Locate the cell with the specified text and output its [X, Y] center coordinate. 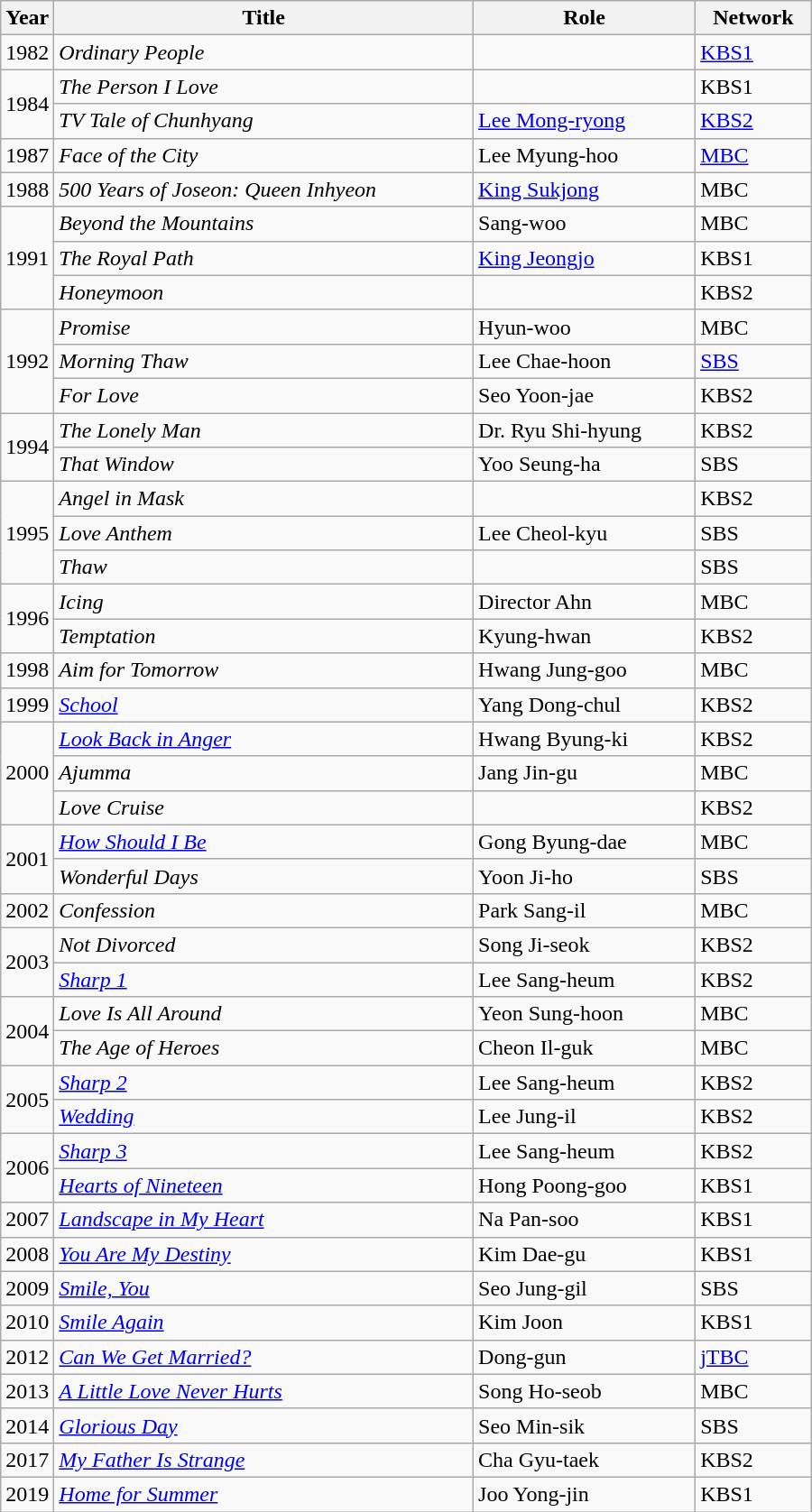
2007 [27, 1220]
Lee Jung-il [585, 1117]
You Are My Destiny [263, 1254]
Cha Gyu-taek [585, 1460]
Yoon Ji-ho [585, 876]
The Person I Love [263, 87]
2014 [27, 1425]
Angel in Mask [263, 499]
Temptation [263, 636]
Ajumma [263, 773]
Glorious Day [263, 1425]
Not Divorced [263, 945]
Landscape in My Heart [263, 1220]
2017 [27, 1460]
The Royal Path [263, 258]
Sharp 1 [263, 979]
Hwang Jung-goo [585, 670]
Kim Dae-gu [585, 1254]
Seo Min-sik [585, 1425]
1995 [27, 533]
1982 [27, 52]
Hyun-woo [585, 327]
Look Back in Anger [263, 739]
Yang Dong-chul [585, 705]
King Jeongjo [585, 258]
Sharp 3 [263, 1151]
1987 [27, 155]
Smile Again [263, 1323]
A Little Love Never Hurts [263, 1391]
TV Tale of Chunhyang [263, 121]
Dong-gun [585, 1357]
Role [585, 18]
Wonderful Days [263, 876]
Lee Chae-hoon [585, 361]
Morning Thaw [263, 361]
2000 [27, 773]
2013 [27, 1391]
2001 [27, 859]
Ordinary People [263, 52]
Sharp 2 [263, 1083]
2012 [27, 1357]
2003 [27, 962]
School [263, 705]
Thaw [263, 567]
Yeon Sung-hoon [585, 1014]
Kim Joon [585, 1323]
Can We Get Married? [263, 1357]
2008 [27, 1254]
500 Years of Joseon: Queen Inhyeon [263, 189]
Beyond the Mountains [263, 224]
Hearts of Nineteen [263, 1185]
Song Ji-seok [585, 945]
1999 [27, 705]
Confession [263, 910]
1988 [27, 189]
Jang Jin-gu [585, 773]
Hwang Byung-ki [585, 739]
Promise [263, 327]
2009 [27, 1288]
1996 [27, 619]
That Window [263, 465]
Love Cruise [263, 807]
Home for Summer [263, 1494]
Gong Byung-dae [585, 842]
Joo Yong-jin [585, 1494]
Lee Cheol-kyu [585, 533]
Sang-woo [585, 224]
Hong Poong-goo [585, 1185]
2006 [27, 1168]
Icing [263, 602]
jTBC [754, 1357]
Lee Mong-ryong [585, 121]
Kyung-hwan [585, 636]
My Father Is Strange [263, 1460]
1992 [27, 361]
Seo Yoon-jae [585, 395]
King Sukjong [585, 189]
Honeymoon [263, 292]
Na Pan-soo [585, 1220]
Love Anthem [263, 533]
1998 [27, 670]
Seo Jung-gil [585, 1288]
2010 [27, 1323]
Year [27, 18]
Yoo Seung-ha [585, 465]
Network [754, 18]
How Should I Be [263, 842]
2002 [27, 910]
Cheon Il-guk [585, 1048]
Aim for Tomorrow [263, 670]
2004 [27, 1031]
The Age of Heroes [263, 1048]
The Lonely Man [263, 430]
Dr. Ryu Shi-hyung [585, 430]
Smile, You [263, 1288]
Love Is All Around [263, 1014]
Park Sang-il [585, 910]
2005 [27, 1100]
For Love [263, 395]
Lee Myung-hoo [585, 155]
1991 [27, 258]
Title [263, 18]
Song Ho-seob [585, 1391]
Wedding [263, 1117]
1984 [27, 104]
Face of the City [263, 155]
Director Ahn [585, 602]
2019 [27, 1494]
1994 [27, 447]
